Locate the cell with the specified text and output its [X, Y] center coordinate. 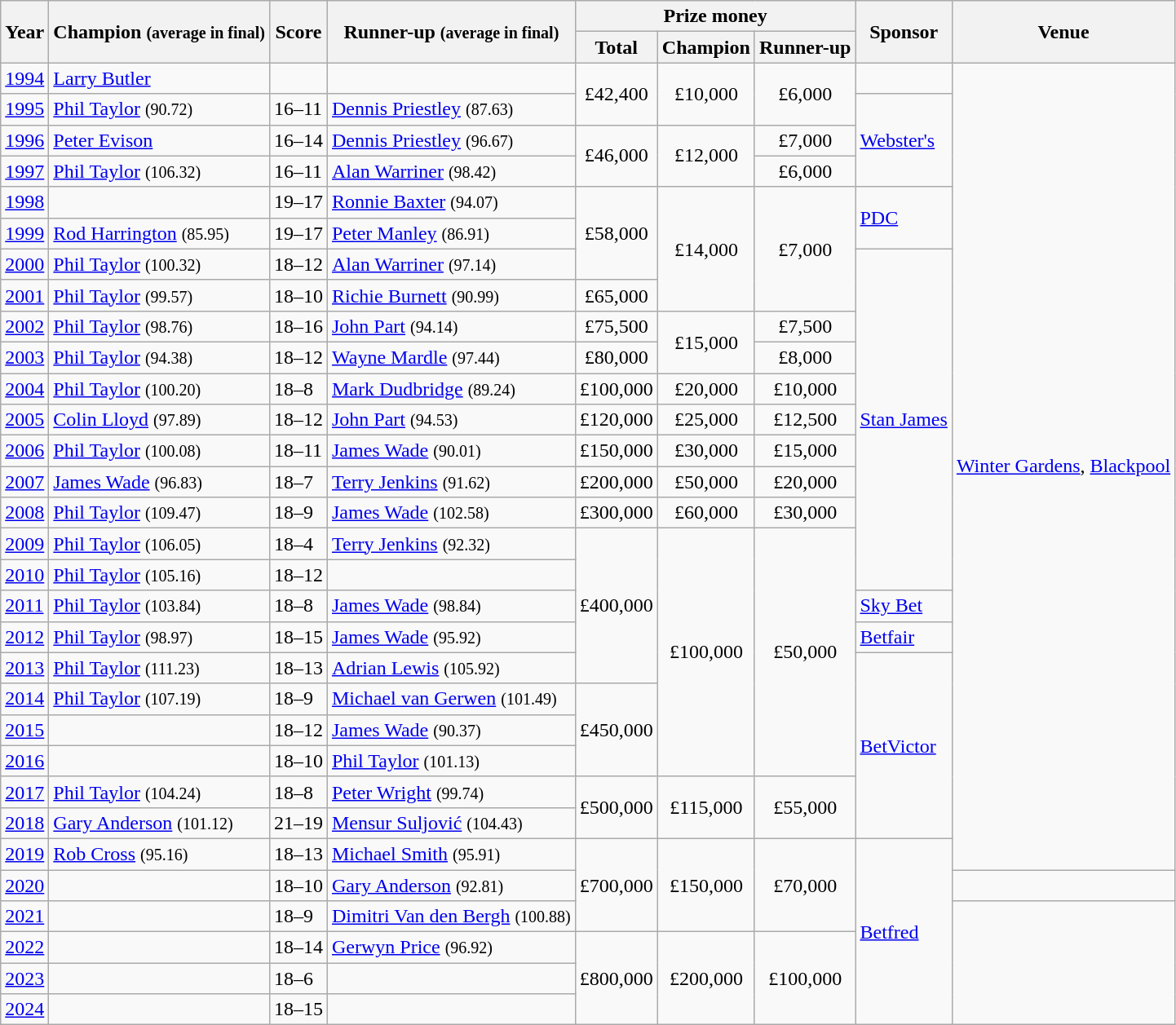
Michael van Gerwen (101.49) [451, 699]
Terry Jenkins (91.62) [451, 482]
Phil Taylor (98.97) [160, 637]
£75,500 [617, 326]
Wayne Mardle (97.44) [451, 357]
Peter Evison [160, 140]
Peter Wright (99.74) [451, 792]
£8,000 [805, 357]
Terry Jenkins (92.32) [451, 544]
2006 [24, 451]
1994 [24, 78]
Phil Taylor (98.76) [160, 326]
£14,000 [706, 249]
£70,000 [805, 885]
£800,000 [617, 979]
2009 [24, 544]
James Wade (98.84) [451, 606]
Mark Dudbridge (89.24) [451, 389]
2011 [24, 606]
£120,000 [617, 420]
Betfair [904, 637]
Sponsor [904, 32]
Prize money [715, 16]
Michael Smith (95.91) [451, 854]
1999 [24, 233]
Peter Manley (86.91) [451, 233]
£450,000 [617, 730]
£25,000 [706, 420]
Winter Gardens, Blackpool [1063, 466]
Phil Taylor (94.38) [160, 357]
Sky Bet [904, 606]
£42,400 [617, 94]
£58,000 [617, 233]
Rob Cross (95.16) [160, 854]
2023 [24, 979]
2017 [24, 792]
£80,000 [617, 357]
£65,000 [617, 295]
2024 [24, 1010]
Runner-up [805, 47]
2008 [24, 513]
£500,000 [617, 807]
£7,500 [805, 326]
Year [24, 32]
£400,000 [617, 606]
James Wade (90.01) [451, 451]
Webster's [904, 140]
Phil Taylor (111.23) [160, 668]
1995 [24, 109]
Dimitri Van den Bergh (100.88) [451, 917]
Phil Taylor (103.84) [160, 606]
Richie Burnett (90.99) [451, 295]
Dennis Priestley (87.63) [451, 109]
18–6 [298, 979]
Phil Taylor (100.32) [160, 264]
Phil Taylor (99.57) [160, 295]
Ronnie Baxter (94.07) [451, 202]
£60,000 [706, 513]
James Wade (90.37) [451, 730]
Total [617, 47]
2016 [24, 761]
2003 [24, 357]
2019 [24, 854]
2014 [24, 699]
Phil Taylor (107.19) [160, 699]
2004 [24, 389]
£700,000 [617, 885]
James Wade (95.92) [451, 637]
Phil Taylor (101.13) [451, 761]
£12,500 [805, 420]
Venue [1063, 32]
Stan James [904, 419]
2007 [24, 482]
Gerwyn Price (96.92) [451, 948]
2000 [24, 264]
Phil Taylor (106.05) [160, 544]
18–7 [298, 482]
2020 [24, 885]
2013 [24, 668]
Phil Taylor (90.72) [160, 109]
£115,000 [706, 807]
2002 [24, 326]
Betfred [904, 931]
Alan Warriner (97.14) [451, 264]
18–11 [298, 451]
BetVictor [904, 745]
2015 [24, 730]
Phil Taylor (100.08) [160, 451]
1998 [24, 202]
18–4 [298, 544]
Adrian Lewis (105.92) [451, 668]
2018 [24, 823]
Score [298, 32]
Champion (average in final) [160, 32]
Phil Taylor (106.32) [160, 171]
16–14 [298, 140]
Rod Harrington (85.95) [160, 233]
Gary Anderson (101.12) [160, 823]
Alan Warriner (98.42) [451, 171]
Colin Lloyd (97.89) [160, 420]
Mensur Suljović (104.43) [451, 823]
John Part (94.53) [451, 420]
2010 [24, 575]
1996 [24, 140]
Runner-up (average in final) [451, 32]
2012 [24, 637]
18–14 [298, 948]
£300,000 [617, 513]
James Wade (102.58) [451, 513]
£55,000 [805, 807]
£12,000 [706, 156]
Dennis Priestley (96.67) [451, 140]
Gary Anderson (92.81) [451, 885]
2005 [24, 420]
Phil Taylor (105.16) [160, 575]
PDC [904, 218]
James Wade (96.83) [160, 482]
Champion [706, 47]
Phil Taylor (109.47) [160, 513]
£46,000 [617, 156]
18–16 [298, 326]
1997 [24, 171]
2021 [24, 917]
2022 [24, 948]
2001 [24, 295]
21–19 [298, 823]
Phil Taylor (100.20) [160, 389]
John Part (94.14) [451, 326]
Phil Taylor (104.24) [160, 792]
Larry Butler [160, 78]
